Return (X, Y) of the center of cell containing provided text 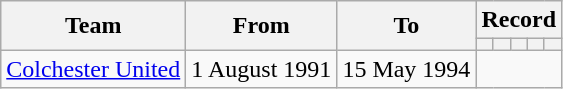
From (262, 26)
Record (519, 20)
Team (94, 26)
15 May 1994 (406, 69)
Colchester United (94, 69)
1 August 1991 (262, 69)
To (406, 26)
